Determine the [x, y] coordinate at the center of the cell enclosing the given text.  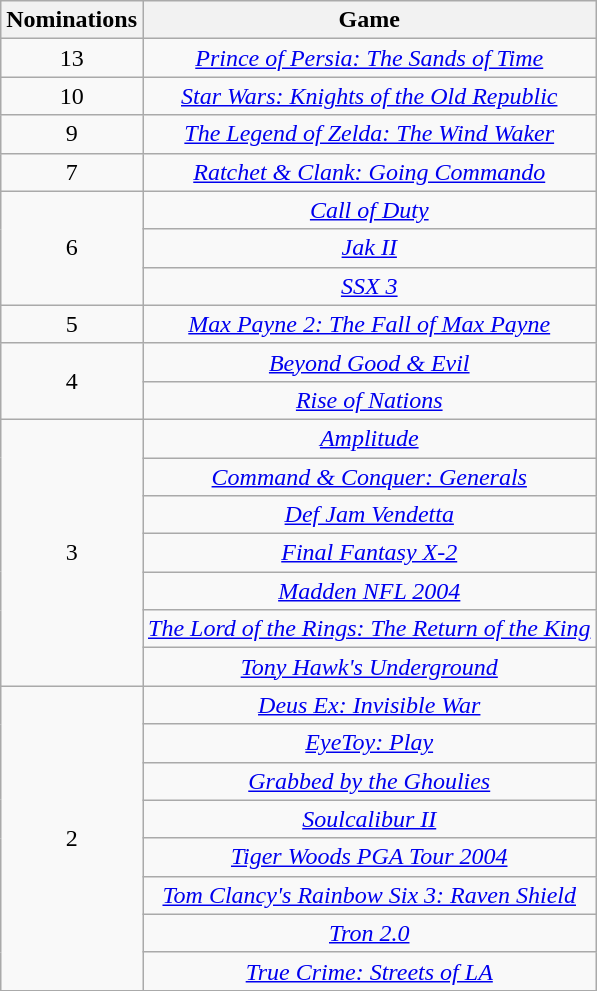
Deus Ex: Invisible War [368, 705]
Madden NFL 2004 [368, 591]
Def Jam Vendetta [368, 515]
SSX 3 [368, 286]
3 [72, 552]
Beyond Good & Evil [368, 362]
Rise of Nations [368, 400]
7 [72, 172]
Nominations [72, 20]
Command & Conquer: Generals [368, 477]
Tron 2.0 [368, 933]
EyeToy: Play [368, 743]
The Legend of Zelda: The Wind Waker [368, 134]
True Crime: Streets of LA [368, 971]
Prince of Persia: The Sands of Time [368, 58]
10 [72, 96]
Star Wars: Knights of the Old Republic [368, 96]
5 [72, 324]
Max Payne 2: The Fall of Max Payne [368, 324]
9 [72, 134]
Final Fantasy X-2 [368, 553]
Amplitude [368, 438]
13 [72, 58]
Tony Hawk's Underground [368, 667]
Ratchet & Clank: Going Commando [368, 172]
Tom Clancy's Rainbow Six 3: Raven Shield [368, 895]
2 [72, 838]
4 [72, 381]
Tiger Woods PGA Tour 2004 [368, 857]
The Lord of the Rings: The Return of the King [368, 629]
Jak II [368, 248]
Grabbed by the Ghoulies [368, 781]
Soulcalibur II [368, 819]
Call of Duty [368, 210]
Game [368, 20]
6 [72, 248]
